Return the (X, Y) coordinate for the center point of the cell that contains the specified text.  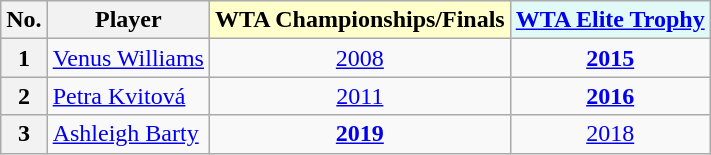
2019 (360, 134)
2018 (610, 134)
Player (128, 20)
2011 (360, 96)
WTA Elite Trophy (610, 20)
Petra Kvitová (128, 96)
Ashleigh Barty (128, 134)
2015 (610, 58)
Venus Williams (128, 58)
2016 (610, 96)
3 (24, 134)
2008 (360, 58)
2 (24, 96)
WTA Championships/Finals (360, 20)
No. (24, 20)
1 (24, 58)
